Detect which cell encompasses the target text, then output its (x, y) center coordinate. 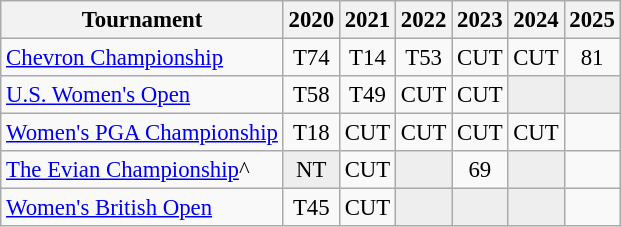
Women's British Open (142, 208)
T49 (367, 95)
The Evian Championship^ (142, 170)
2024 (536, 20)
U.S. Women's Open (142, 95)
81 (592, 58)
T45 (311, 208)
2022 (424, 20)
2020 (311, 20)
Women's PGA Championship (142, 133)
2023 (480, 20)
2025 (592, 20)
T53 (424, 58)
T14 (367, 58)
Tournament (142, 20)
T74 (311, 58)
T58 (311, 95)
T18 (311, 133)
69 (480, 170)
NT (311, 170)
2021 (367, 20)
Chevron Championship (142, 58)
